Output the (x, y) coordinate of the center of the cell containing the given text.  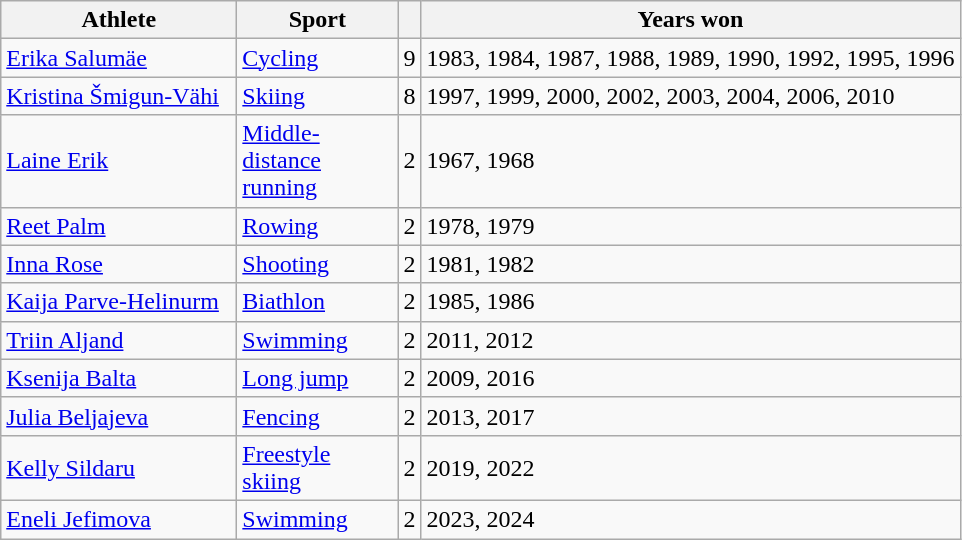
Julia Beljajeva (119, 416)
Laine Erik (119, 161)
Kaija Parve-Helinurm (119, 302)
Middle-distance running (318, 161)
2009, 2016 (690, 378)
2013, 2017 (690, 416)
Reet Palm (119, 226)
Rowing (318, 226)
Triin Aljand (119, 340)
Athlete (119, 20)
1967, 1968 (690, 161)
Sport (318, 20)
1997, 1999, 2000, 2002, 2003, 2004, 2006, 2010 (690, 96)
2011, 2012 (690, 340)
9 (410, 58)
Cycling (318, 58)
1983, 1984, 1987, 1988, 1989, 1990, 1992, 1995, 1996 (690, 58)
Eneli Jefimova (119, 519)
Ksenija Balta (119, 378)
Long jump (318, 378)
Fencing (318, 416)
2019, 2022 (690, 468)
Biathlon (318, 302)
Kelly Sildaru (119, 468)
Kristina Šmigun-Vähi (119, 96)
1985, 1986 (690, 302)
2023, 2024 (690, 519)
1978, 1979 (690, 226)
Freestyle skiing (318, 468)
Erika Salumäe (119, 58)
Shooting (318, 264)
Inna Rose (119, 264)
8 (410, 96)
Skiing (318, 96)
1981, 1982 (690, 264)
Years won (690, 20)
